Detect which cell encompasses the target text, then output its [x, y] center coordinate. 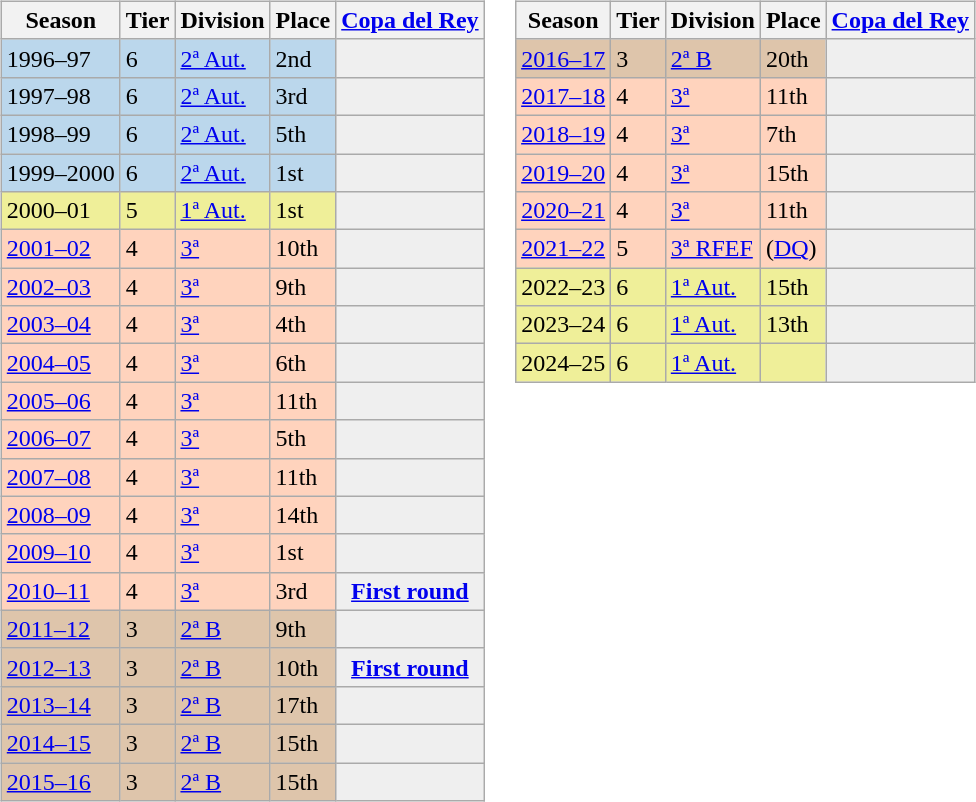
2018–19 [564, 134]
2016–17 [564, 58]
2022–23 [564, 287]
2004–05 [60, 363]
2011–12 [60, 629]
2019–20 [564, 173]
2001–02 [60, 249]
2000–01 [60, 211]
13th [793, 325]
2005–06 [60, 401]
14th [303, 515]
6th [303, 363]
2009–10 [60, 553]
2017–18 [564, 96]
2021–22 [564, 249]
2010–11 [60, 591]
2007–08 [60, 477]
2008–09 [60, 515]
(DQ) [793, 249]
2012–13 [60, 667]
2014–15 [60, 743]
3ª RFEF [712, 249]
1999–2000 [60, 173]
2024–25 [564, 363]
17th [303, 705]
2003–04 [60, 325]
2013–14 [60, 705]
1997–98 [60, 96]
2006–07 [60, 439]
2015–16 [60, 781]
2020–21 [564, 211]
1998–99 [60, 134]
2002–03 [60, 287]
4th [303, 325]
7th [793, 134]
20th [793, 58]
1996–97 [60, 58]
2023–24 [564, 325]
2nd [303, 58]
